Extract the (x, y) coordinate from the center of the cell holding the provided text.  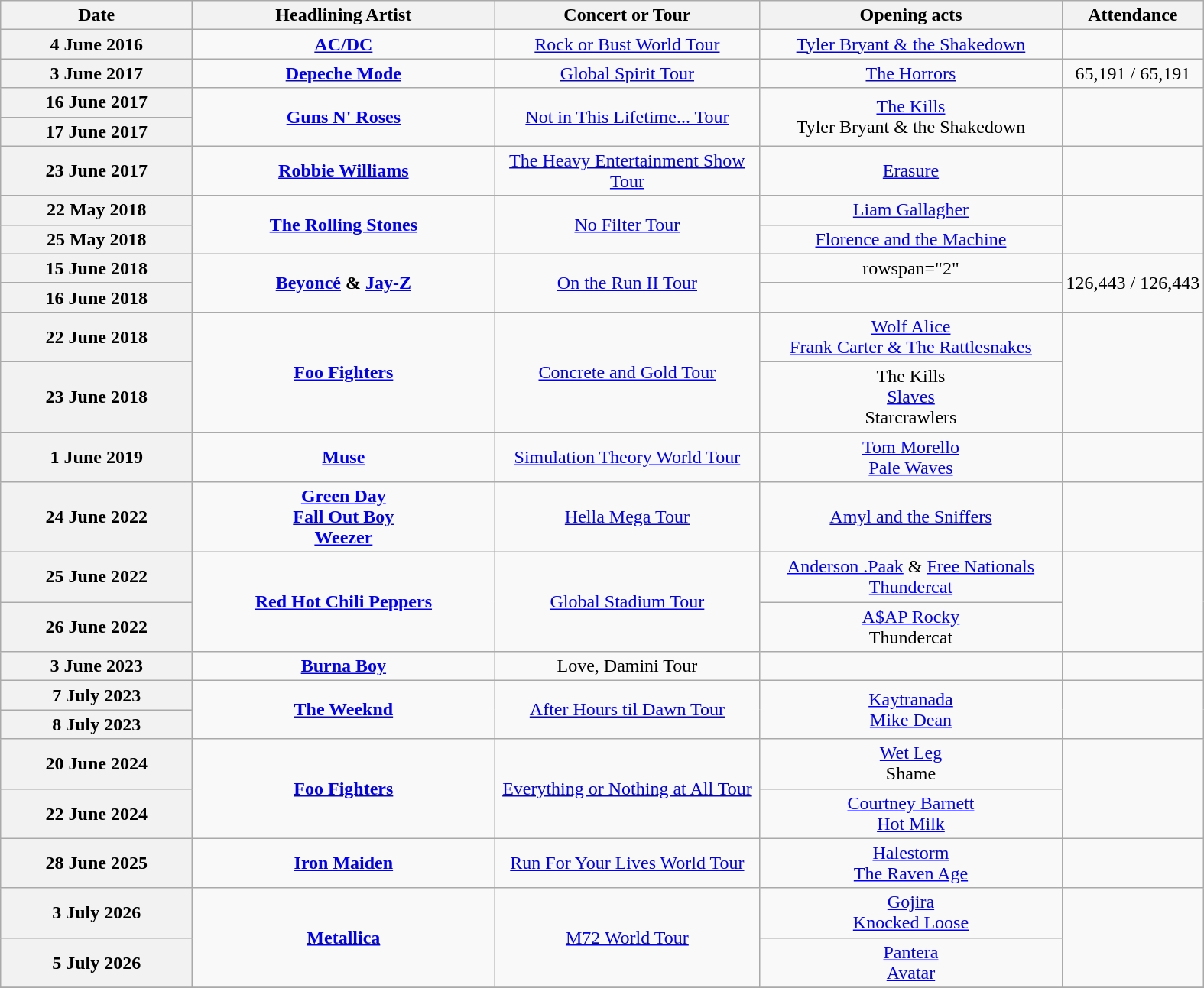
Red Hot Chili Peppers (344, 602)
22 June 2024 (96, 813)
Date (96, 15)
AC/DC (344, 44)
22 June 2018 (96, 336)
Tom Morello Pale Waves (911, 457)
25 June 2022 (96, 578)
24 June 2022 (96, 517)
PanteraAvatar (911, 963)
A$AP Rocky Thundercat (911, 627)
The Weeknd (344, 710)
20 June 2024 (96, 764)
Global Stadium Tour (627, 602)
Liam Gallagher (911, 210)
Guns N' Roses (344, 117)
Everything or Nothing at All Tour (627, 789)
GojiraKnocked Loose (911, 912)
The Kills Slaves Starcrawlers (911, 397)
Concert or Tour (627, 15)
Wolf Alice Frank Carter & The Rattlesnakes (911, 336)
23 June 2017 (96, 171)
No Filter Tour (627, 225)
5 July 2026 (96, 963)
The Heavy Entertainment Show Tour (627, 171)
3 July 2026 (96, 912)
After Hours til Dawn Tour (627, 710)
Amyl and the Sniffers (911, 517)
23 June 2018 (96, 397)
Tyler Bryant & the Shakedown (911, 44)
7 July 2023 (96, 695)
Anderson .Paak & Free Nationals Thundercat (911, 578)
Simulation Theory World Tour (627, 457)
17 June 2017 (96, 131)
Iron Maiden (344, 863)
M72 World Tour (627, 938)
Wet Leg Shame (911, 764)
Robbie Williams (344, 171)
Love, Damini Tour (627, 666)
Courtney BarnettHot Milk (911, 813)
Headlining Artist (344, 15)
Opening acts (911, 15)
28 June 2025 (96, 863)
Not in This Lifetime... Tour (627, 117)
Rock or Bust World Tour (627, 44)
The Rolling Stones (344, 225)
8 July 2023 (96, 724)
Attendance (1133, 15)
16 June 2017 (96, 102)
The Kills Tyler Bryant & the Shakedown (911, 117)
Hella Mega Tour (627, 517)
126,443 / 126,443 (1133, 283)
Run For Your Lives World Tour (627, 863)
The Horrors (911, 73)
25 May 2018 (96, 239)
Green Day Fall Out Boy Weezer (344, 517)
3 June 2023 (96, 666)
1 June 2019 (96, 457)
Florence and the Machine (911, 239)
Metallica (344, 938)
On the Run II Tour (627, 283)
Muse (344, 457)
rowspan="2" (911, 268)
16 June 2018 (96, 297)
Concrete and Gold Tour (627, 371)
3 June 2017 (96, 73)
HalestormThe Raven Age (911, 863)
KaytranadaMike Dean (911, 710)
65,191 / 65,191 (1133, 73)
Depeche Mode (344, 73)
Global Spirit Tour (627, 73)
4 June 2016 (96, 44)
Beyoncé & Jay-Z (344, 283)
22 May 2018 (96, 210)
15 June 2018 (96, 268)
Erasure (911, 171)
Burna Boy (344, 666)
26 June 2022 (96, 627)
